Locate the cell with the specified text and output its (X, Y) center coordinate. 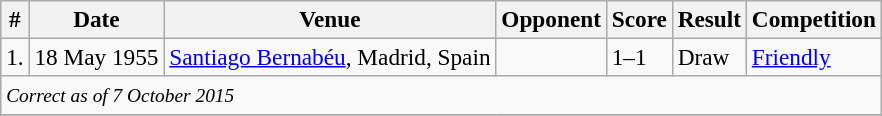
Date (96, 19)
Friendly (814, 57)
Santiago Bernabéu, Madrid, Spain (330, 57)
18 May 1955 (96, 57)
Draw (709, 57)
# (15, 19)
Correct as of 7 October 2015 (442, 95)
Competition (814, 19)
Venue (330, 19)
1–1 (639, 57)
Score (639, 19)
1. (15, 57)
Result (709, 19)
Opponent (551, 19)
